Return [X, Y] of the center of cell containing provided text 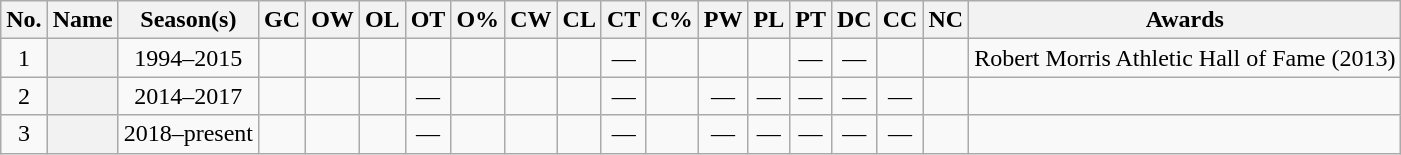
PT [811, 20]
Robert Morris Athletic Hall of Fame (2013) [1185, 58]
Awards [1185, 20]
No. [24, 20]
1 [24, 58]
CC [900, 20]
DC [854, 20]
NC [946, 20]
3 [24, 134]
Name [82, 20]
1994–2015 [188, 58]
CT [623, 20]
PW [723, 20]
OW [333, 20]
2018–present [188, 134]
OT [428, 20]
GC [282, 20]
OL [382, 20]
CL [579, 20]
C% [672, 20]
Season(s) [188, 20]
2 [24, 96]
2014–2017 [188, 96]
PL [769, 20]
CW [531, 20]
O% [478, 20]
